Locate the cell with the specified text and output its (X, Y) center coordinate. 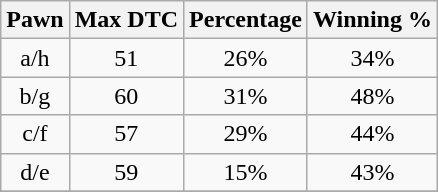
31% (246, 96)
Pawn (35, 20)
60 (126, 96)
c/f (35, 134)
34% (372, 58)
59 (126, 172)
d/e (35, 172)
b/g (35, 96)
29% (246, 134)
43% (372, 172)
51 (126, 58)
57 (126, 134)
48% (372, 96)
Winning % (372, 20)
44% (372, 134)
Percentage (246, 20)
a/h (35, 58)
26% (246, 58)
15% (246, 172)
Max DTC (126, 20)
